Find where the given text appears and provide that cell's center as (x, y) coordinate. 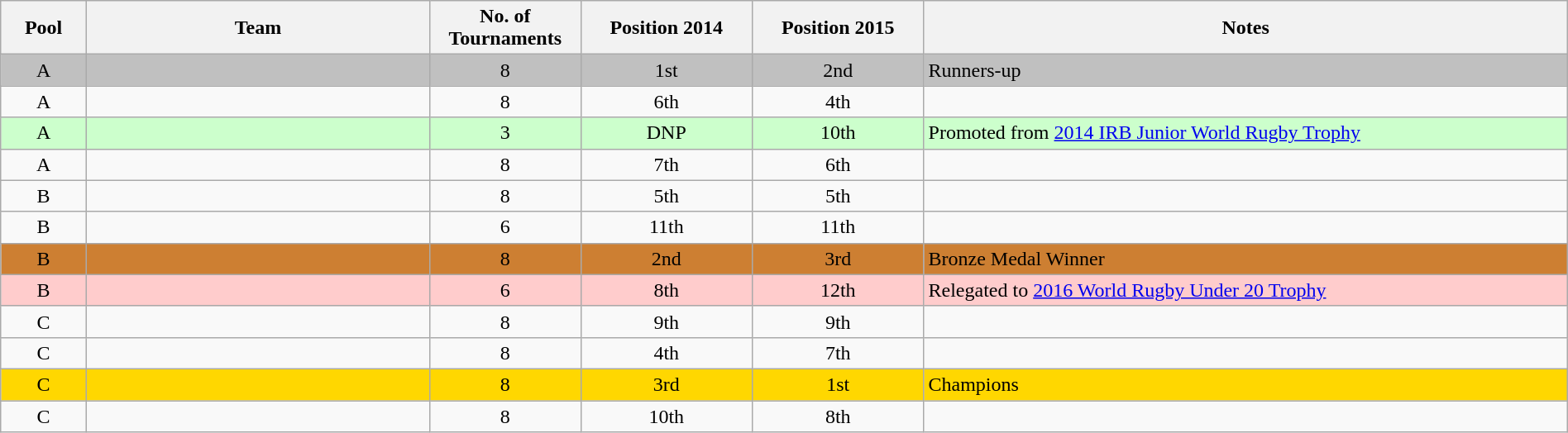
Bronze Medal Winner (1245, 259)
Runners-up (1245, 70)
Position 2015 (839, 28)
Notes (1245, 28)
No. of Tournaments (506, 28)
Champions (1245, 384)
Promoted from 2014 IRB Junior World Rugby Trophy (1245, 133)
12th (839, 290)
Pool (44, 28)
Position 2014 (667, 28)
Relegated to 2016 World Rugby Under 20 Trophy (1245, 290)
DNP (667, 133)
Team (258, 28)
3 (506, 133)
